Pinpoint the cell where the given text exists, returning its [X, Y] midpoint coordinate. 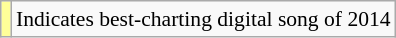
Indicates best-charting digital song of 2014 [204, 19]
